Pinpoint the cell where the given text exists, returning its (X, Y) midpoint coordinate. 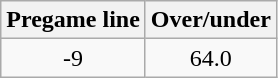
Over/under (210, 20)
-9 (74, 58)
64.0 (210, 58)
Pregame line (74, 20)
